Detect which cell encompasses the target text, then output its (x, y) center coordinate. 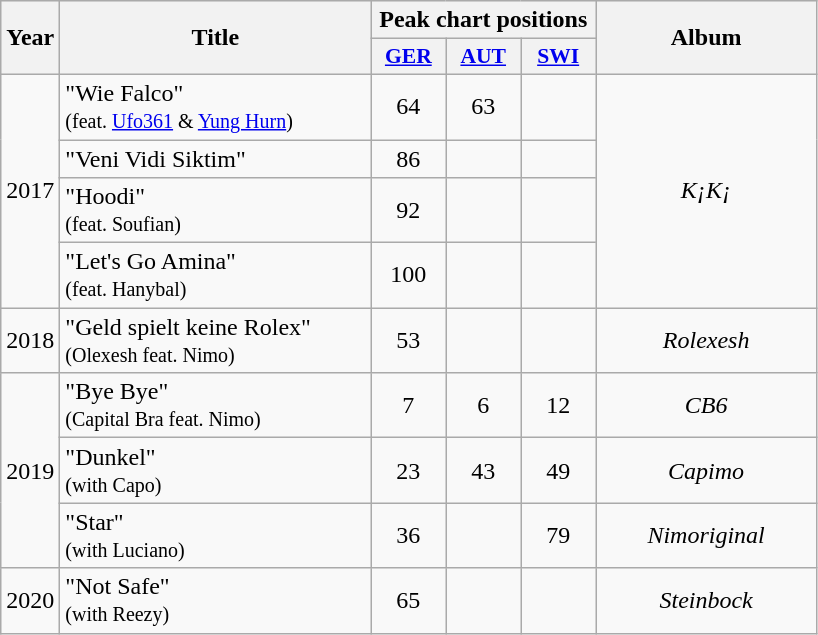
12 (558, 406)
GER (408, 57)
AUT (484, 57)
K¡K¡ (706, 190)
"Star" (with Luciano) (216, 536)
63 (484, 106)
Nimoriginal (706, 536)
2019 (30, 470)
CB6 (706, 406)
"Hoodi" (feat. Soufian) (216, 210)
Capimo (706, 470)
36 (408, 536)
79 (558, 536)
"Bye Bye" (Capital Bra feat. Nimo) (216, 406)
100 (408, 276)
Title (216, 38)
"Dunkel" (with Capo) (216, 470)
49 (558, 470)
"Wie Falco" (feat. Ufo361 & Yung Hurn) (216, 106)
"Not Safe" (with Reezy) (216, 600)
Peak chart positions (484, 20)
"Geld spielt keine Rolex" (Olexesh feat. Nimo) (216, 340)
53 (408, 340)
"Veni Vidi Siktim" (216, 159)
43 (484, 470)
86 (408, 159)
Steinbock (706, 600)
"Let's Go Amina" (feat. Hanybal) (216, 276)
Year (30, 38)
92 (408, 210)
2018 (30, 340)
7 (408, 406)
2020 (30, 600)
65 (408, 600)
2017 (30, 190)
SWI (558, 57)
23 (408, 470)
Album (706, 38)
64 (408, 106)
Rolexesh (706, 340)
6 (484, 406)
